Detect which cell encompasses the target text, then output its (x, y) center coordinate. 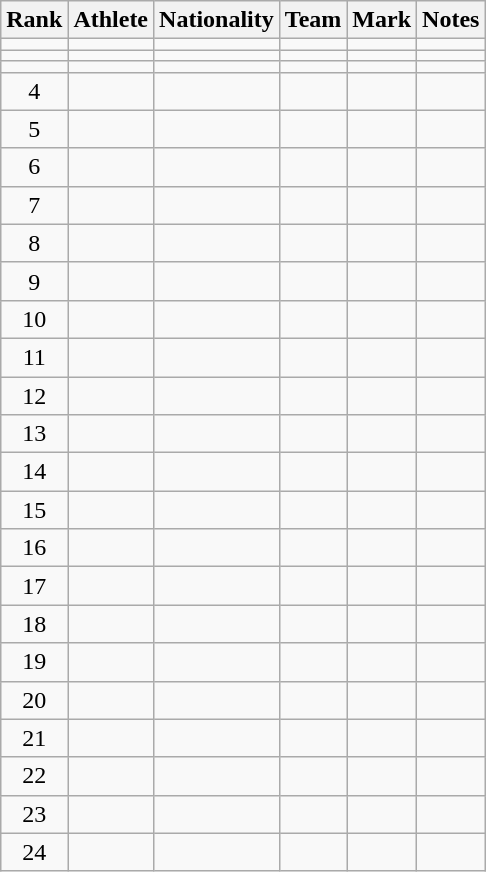
18 (34, 624)
5 (34, 129)
16 (34, 548)
Rank (34, 20)
Nationality (217, 20)
17 (34, 586)
15 (34, 510)
9 (34, 281)
21 (34, 738)
8 (34, 243)
6 (34, 167)
14 (34, 472)
Athlete (111, 20)
19 (34, 662)
24 (34, 852)
7 (34, 205)
22 (34, 776)
Team (313, 20)
4 (34, 91)
Notes (451, 20)
23 (34, 814)
13 (34, 434)
20 (34, 700)
Mark (382, 20)
10 (34, 319)
11 (34, 357)
12 (34, 395)
